Determine the [x, y] coordinate at the center of the cell enclosing the given text.  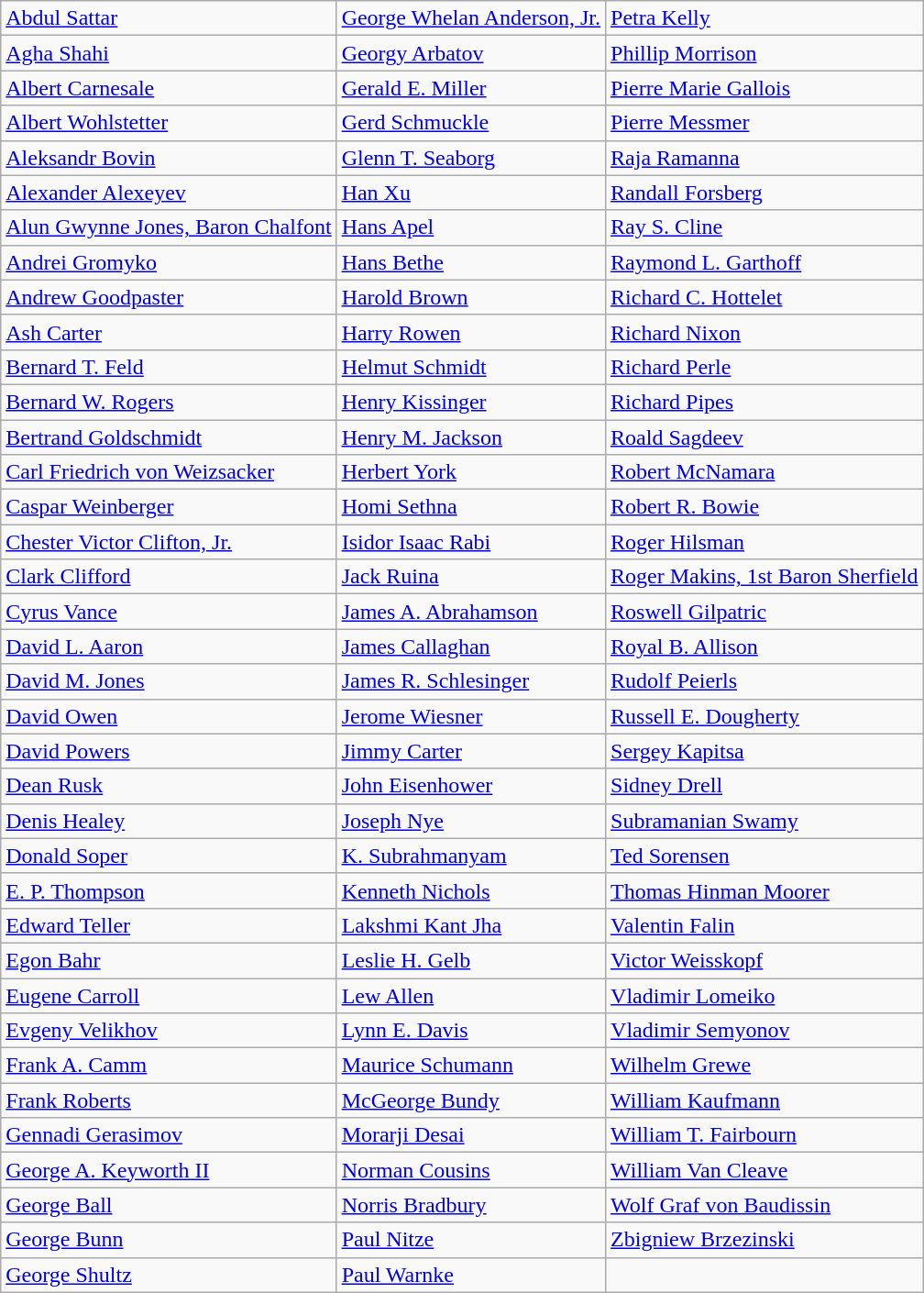
William Van Cleave [764, 1170]
Vladimir Lomeiko [764, 995]
Lynn E. Davis [471, 1031]
Phillip Morrison [764, 53]
Henry Kissinger [471, 402]
Alun Gwynne Jones, Baron Chalfont [169, 227]
Norris Bradbury [471, 1205]
Jerome Wiesner [471, 716]
Robert McNamara [764, 472]
Leslie H. Gelb [471, 960]
John Eisenhower [471, 786]
Albert Carnesale [169, 88]
Lakshmi Kant Jha [471, 925]
George Shultz [169, 1275]
Richard Nixon [764, 332]
Gerd Schmuckle [471, 123]
Royal B. Allison [764, 646]
Georgy Arbatov [471, 53]
Bertrand Goldschmidt [169, 437]
Jimmy Carter [471, 751]
Bernard T. Feld [169, 367]
Wilhelm Grewe [764, 1066]
Evgeny Velikhov [169, 1031]
Robert R. Bowie [764, 507]
Joseph Nye [471, 821]
Han Xu [471, 193]
Homi Sethna [471, 507]
James A. Abrahamson [471, 612]
Pierre Marie Gallois [764, 88]
Clark Clifford [169, 577]
Aleksandr Bovin [169, 158]
Kenneth Nichols [471, 890]
George Ball [169, 1205]
Egon Bahr [169, 960]
Wolf Graf von Baudissin [764, 1205]
Andrew Goodpaster [169, 297]
Roswell Gilpatric [764, 612]
Richard C. Hottelet [764, 297]
Agha Shahi [169, 53]
Andrei Gromyko [169, 262]
Pierre Messmer [764, 123]
Caspar Weinberger [169, 507]
Subramanian Swamy [764, 821]
Raja Ramanna [764, 158]
George A. Keyworth II [169, 1170]
David Owen [169, 716]
McGeorge Bundy [471, 1100]
Roger Hilsman [764, 542]
Zbigniew Brzezinski [764, 1240]
Henry M. Jackson [471, 437]
Eugene Carroll [169, 995]
Alexander Alexeyev [169, 193]
K. Subrahmanyam [471, 856]
Thomas Hinman Moorer [764, 890]
Harold Brown [471, 297]
Ash Carter [169, 332]
Frank A. Camm [169, 1066]
Chester Victor Clifton, Jr. [169, 542]
Albert Wohlstetter [169, 123]
Victor Weisskopf [764, 960]
David Powers [169, 751]
E. P. Thompson [169, 890]
Rudolf Peierls [764, 681]
Edward Teller [169, 925]
Helmut Schmidt [471, 367]
James R. Schlesinger [471, 681]
Roger Makins, 1st Baron Sherfield [764, 577]
Raymond L. Garthoff [764, 262]
Gennadi Gerasimov [169, 1135]
David L. Aaron [169, 646]
Vladimir Semyonov [764, 1031]
Petra Kelly [764, 18]
Hans Bethe [471, 262]
Lew Allen [471, 995]
Paul Warnke [471, 1275]
Hans Apel [471, 227]
Randall Forsberg [764, 193]
Jack Ruina [471, 577]
Richard Perle [764, 367]
Frank Roberts [169, 1100]
Gerald E. Miller [471, 88]
Sidney Drell [764, 786]
Maurice Schumann [471, 1066]
Sergey Kapitsa [764, 751]
George Bunn [169, 1240]
Russell E. Dougherty [764, 716]
Norman Cousins [471, 1170]
George Whelan Anderson, Jr. [471, 18]
Glenn T. Seaborg [471, 158]
Paul Nitze [471, 1240]
Herbert York [471, 472]
William T. Fairbourn [764, 1135]
Carl Friedrich von Weizsacker [169, 472]
Ray S. Cline [764, 227]
Richard Pipes [764, 402]
William Kaufmann [764, 1100]
Dean Rusk [169, 786]
Bernard W. Rogers [169, 402]
James Callaghan [471, 646]
Ted Sorensen [764, 856]
Isidor Isaac Rabi [471, 542]
Roald Sagdeev [764, 437]
Harry Rowen [471, 332]
David M. Jones [169, 681]
Valentin Falin [764, 925]
Donald Soper [169, 856]
Morarji Desai [471, 1135]
Cyrus Vance [169, 612]
Denis Healey [169, 821]
Abdul Sattar [169, 18]
